For the text-containing cell, return its midpoint in (x, y) coordinate format. 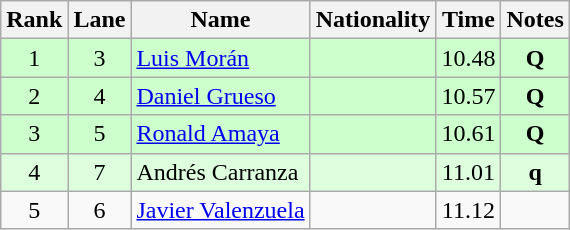
q (535, 172)
Time (468, 20)
Nationality (373, 20)
Andrés Carranza (220, 172)
2 (34, 96)
10.57 (468, 96)
Ronald Amaya (220, 134)
Notes (535, 20)
Lane (100, 20)
Name (220, 20)
7 (100, 172)
10.48 (468, 58)
Daniel Grueso (220, 96)
11.01 (468, 172)
1 (34, 58)
Luis Morán (220, 58)
6 (100, 210)
Rank (34, 20)
10.61 (468, 134)
11.12 (468, 210)
Javier Valenzuela (220, 210)
